Detect which cell encompasses the target text, then output its [X, Y] center coordinate. 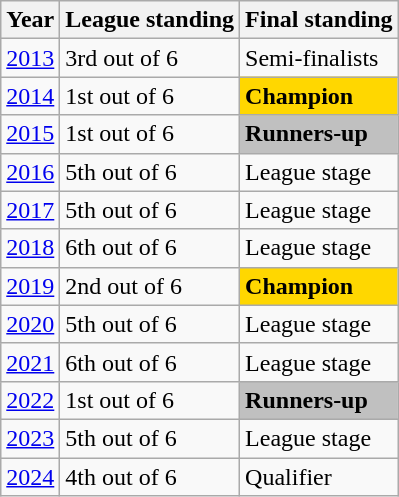
2nd out of 6 [150, 286]
2018 [30, 248]
4th out of 6 [150, 477]
2020 [30, 324]
2015 [30, 134]
2024 [30, 477]
Semi-finalists [319, 58]
2016 [30, 172]
3rd out of 6 [150, 58]
2013 [30, 58]
2022 [30, 400]
2019 [30, 286]
2017 [30, 210]
2021 [30, 362]
Qualifier [319, 477]
Year [30, 20]
2023 [30, 438]
League standing [150, 20]
2014 [30, 96]
Final standing [319, 20]
